Pinpoint the cell where the given text exists, returning its [X, Y] midpoint coordinate. 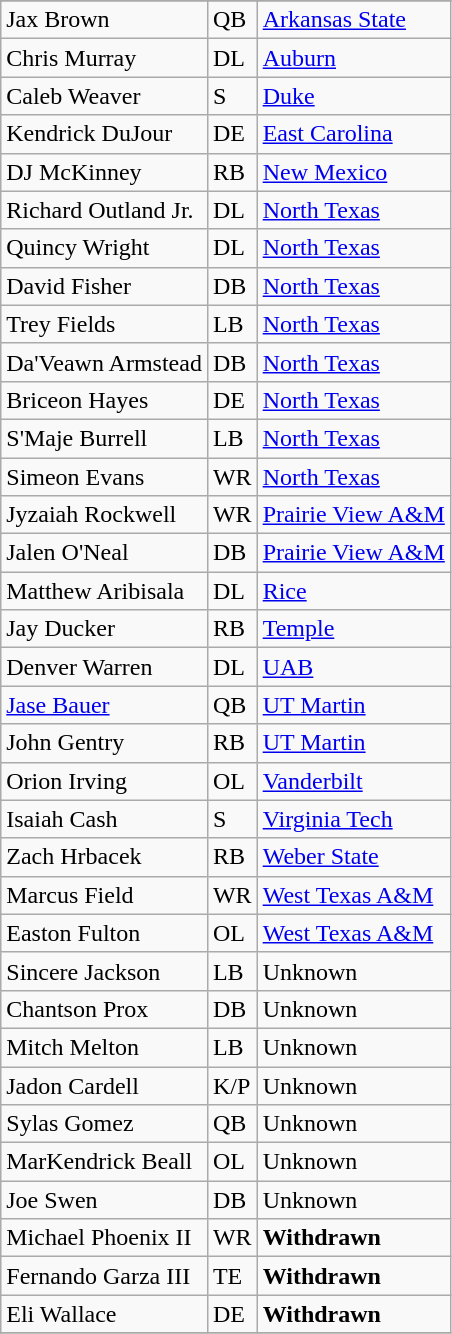
Auburn [354, 58]
Denver Warren [104, 667]
Sincere Jackson [104, 971]
Mitch Melton [104, 1047]
Jadon Cardell [104, 1085]
Jax Brown [104, 20]
Caleb Weaver [104, 96]
Eli Wallace [104, 1314]
Kendrick DuJour [104, 134]
UAB [354, 667]
S'Maje Burrell [104, 438]
Jase Bauer [104, 705]
John Gentry [104, 743]
New Mexico [354, 172]
Chris Murray [104, 58]
Vanderbilt [354, 781]
Quincy Wright [104, 248]
MarKendrick Beall [104, 1162]
Weber State [354, 857]
Jalen O'Neal [104, 553]
Marcus Field [104, 895]
TE [232, 1276]
Easton Fulton [104, 933]
Rice [354, 591]
Arkansas State [354, 20]
Joe Swen [104, 1200]
East Carolina [354, 134]
Fernando Garza III [104, 1276]
Zach Hrbacek [104, 857]
Richard Outland Jr. [104, 210]
Trey Fields [104, 324]
Virginia Tech [354, 819]
Da'Veawn Armstead [104, 362]
Chantson Prox [104, 1009]
Duke [354, 96]
Orion Irving [104, 781]
Simeon Evans [104, 477]
Temple [354, 629]
Jyzaiah Rockwell [104, 515]
Sylas Gomez [104, 1124]
Michael Phoenix II [104, 1238]
Matthew Aribisala [104, 591]
DJ McKinney [104, 172]
Briceon Hayes [104, 400]
Jay Ducker [104, 629]
David Fisher [104, 286]
Isaiah Cash [104, 819]
K/P [232, 1085]
